From the cell containing the given text, extract its center point as [x, y] coordinate. 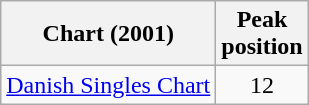
Chart (2001) [108, 34]
Danish Singles Chart [108, 85]
12 [262, 85]
Peakposition [262, 34]
